Provide the (X, Y) coordinate of the cell's center where the given text is located.  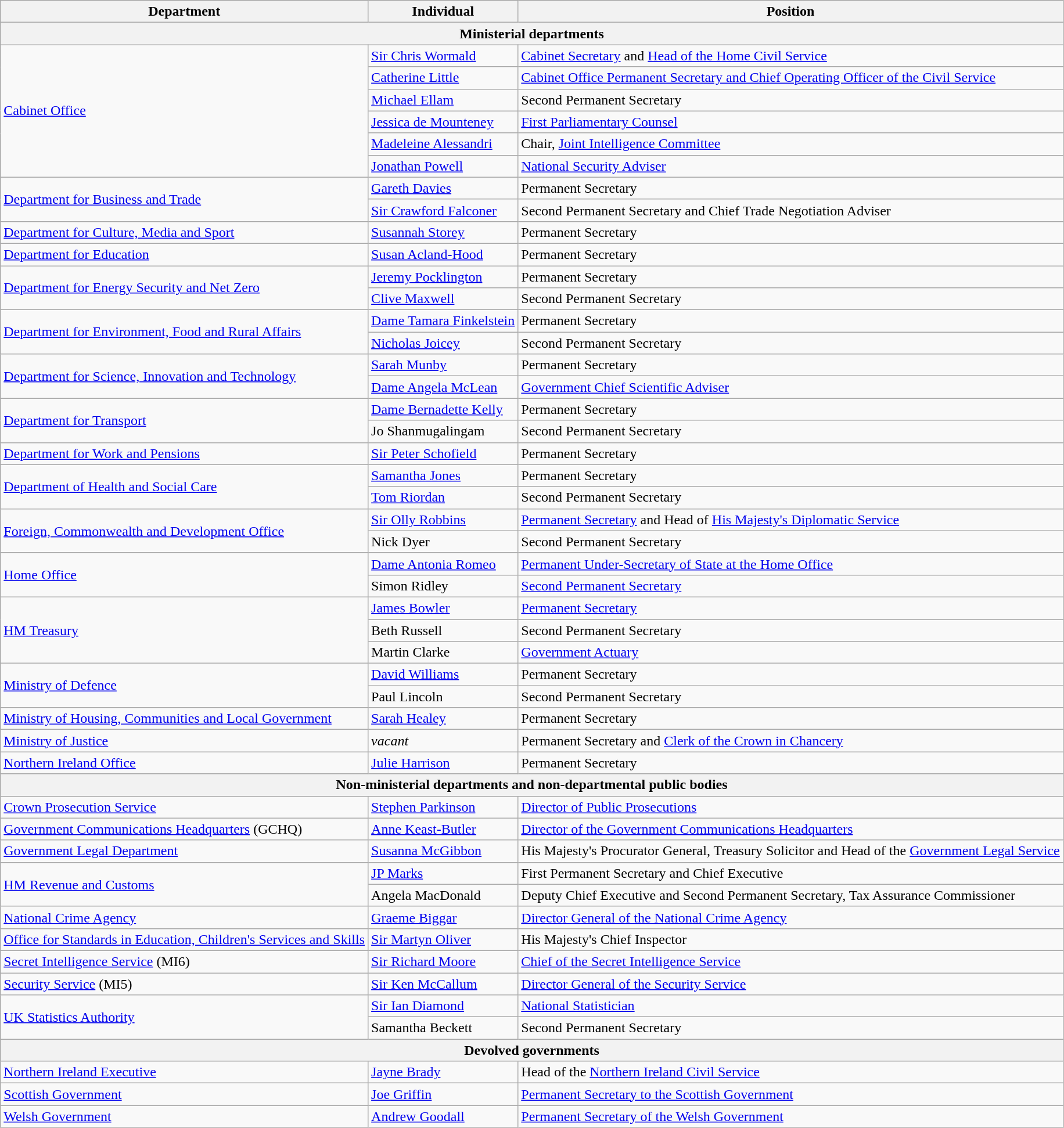
Department for Education (185, 254)
Scottish Government (185, 1094)
Ministry of Defence (185, 686)
Permanent Secretary to the Scottish Government (790, 1094)
Sir Chris Wormald (443, 56)
Department for Science, Innovation and Technology (185, 376)
Susan Acland-Hood (443, 254)
Foreign, Commonwealth and Development Office (185, 531)
Ministerial departments (532, 34)
Department for Transport (185, 420)
National Security Adviser (790, 166)
JP Marks (443, 873)
Sir Ian Diamond (443, 1006)
Nicholas Joicey (443, 343)
HM Treasury (185, 630)
Sir Peter Schofield (443, 453)
Martin Clarke (443, 653)
Welsh Government (185, 1116)
His Majesty's Chief Inspector (790, 939)
Office for Standards in Education, Children's Services and Skills (185, 939)
First Permanent Secretary and Chief Executive (790, 873)
Sir Ken McCallum (443, 984)
Samantha Beckett (443, 1028)
Crown Prosecution Service (185, 807)
James Bowler (443, 608)
Northern Ireland Executive (185, 1072)
His Majesty's Procurator General, Treasury Solicitor and Head of the Government Legal Service (790, 851)
Stephen Parkinson (443, 807)
Government Communications Headquarters (GCHQ) (185, 829)
Sir Olly Robbins (443, 520)
Susannah Storey (443, 232)
Position (790, 12)
Dame Antonia Romeo (443, 564)
Director General of the Security Service (790, 984)
Department for Culture, Media and Sport (185, 232)
Jeremy Pocklington (443, 277)
Government Legal Department (185, 851)
Ministry of Justice (185, 741)
Jonathan Powell (443, 166)
Department for Work and Pensions (185, 453)
Director of Public Prosecutions (790, 807)
Dame Bernadette Kelly (443, 409)
Madeleine Alessandri (443, 144)
Anne Keast-Butler (443, 829)
Beth Russell (443, 630)
Director of the Government Communications Headquarters (790, 829)
Department (185, 12)
Government Chief Scientific Adviser (790, 387)
Northern Ireland Office (185, 763)
Angela MacDonald (443, 895)
Cabinet Office (185, 111)
Ministry of Housing, Communities and Local Government (185, 719)
Non-ministerial departments and non-departmental public bodies (532, 785)
UK Statistics Authority (185, 1017)
Chief of the Secret Intelligence Service (790, 961)
Devolved governments (532, 1050)
Jo Shanmugalingam (443, 431)
Chair, Joint Intelligence Committee (790, 144)
Department of Health and Social Care (185, 486)
Sir Richard Moore (443, 961)
Department for Environment, Food and Rural Affairs (185, 332)
Government Actuary (790, 653)
Cabinet Secretary and Head of the Home Civil Service (790, 56)
Dame Angela McLean (443, 387)
Paul Lincoln (443, 697)
Dame Tamara Finkelstein (443, 321)
Second Permanent Secretary and Chief Trade Negotiation Adviser (790, 210)
Jessica de Mounteney (443, 122)
HM Revenue and Customs (185, 884)
Gareth Davies (443, 188)
Samantha Jones (443, 475)
Cabinet Office Permanent Secretary and Chief Operating Officer of the Civil Service (790, 78)
Permanent Secretary and Clerk of the Crown in Chancery (790, 741)
Security Service (MI5) (185, 984)
Graeme Biggar (443, 917)
Joe Griffin (443, 1094)
Permanent Secretary of the Welsh Government (790, 1116)
Director General of the National Crime Agency (790, 917)
Sir Crawford Falconer (443, 210)
vacant (443, 741)
Sir Martyn Oliver (443, 939)
Department for Energy Security and Net Zero (185, 288)
Tom Riordan (443, 498)
Secret Intelligence Service (MI6) (185, 961)
Jayne Brady (443, 1072)
Sarah Munby (443, 365)
Susanna McGibbon (443, 851)
Permanent Under-Secretary of State at the Home Office (790, 564)
Julie Harrison (443, 763)
Head of the Northern Ireland Civil Service (790, 1072)
Nick Dyer (443, 542)
Andrew Goodall (443, 1116)
Catherine Little (443, 78)
Individual (443, 12)
Department for Business and Trade (185, 199)
Deputy Chief Executive and Second Permanent Secretary, Tax Assurance Commissioner (790, 895)
Home Office (185, 575)
Simon Ridley (443, 586)
Michael Ellam (443, 100)
David Williams (443, 675)
Sarah Healey (443, 719)
National Statistician (790, 1006)
First Parliamentary Counsel (790, 122)
National Crime Agency (185, 917)
Permanent Secretary and Head of His Majesty's Diplomatic Service (790, 520)
Clive Maxwell (443, 299)
